Pinpoint the cell where the given text exists, returning its (x, y) midpoint coordinate. 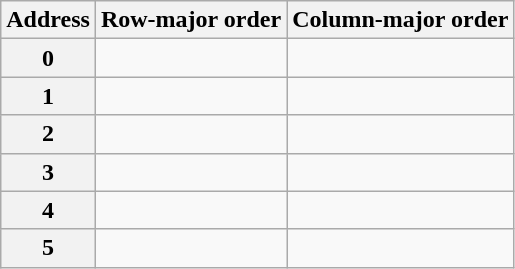
5 (48, 248)
Column-major order (400, 20)
3 (48, 172)
0 (48, 58)
2 (48, 134)
Address (48, 20)
1 (48, 96)
4 (48, 210)
Row-major order (190, 20)
